Provide the [X, Y] coordinate of the cell's center where the given text is located.  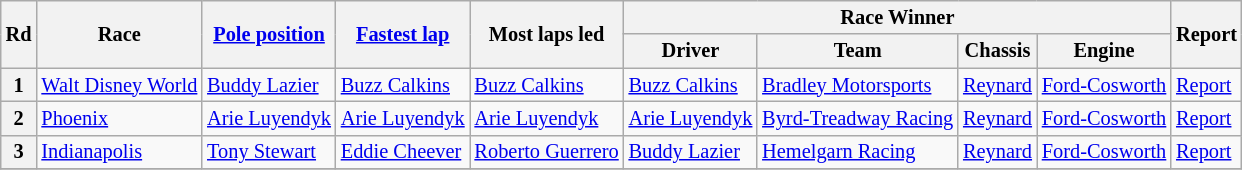
Most laps led [547, 34]
Roberto Guerrero [547, 152]
3 [19, 152]
Rd [19, 34]
Indianapolis [119, 152]
Walt Disney World [119, 85]
Pole position [269, 34]
1 [19, 85]
2 [19, 118]
Phoenix [119, 118]
Driver [691, 51]
Race Winner [898, 17]
Engine [1104, 51]
Team [858, 51]
Fastest lap [403, 34]
Hemelgarn Racing [858, 152]
Tony Stewart [269, 152]
Chassis [998, 51]
Race [119, 34]
Eddie Cheever [403, 152]
Bradley Motorsports [858, 85]
Byrd-Treadway Racing [858, 118]
